Return the (x, y) coordinate for the center point of the cell that contains the specified text.  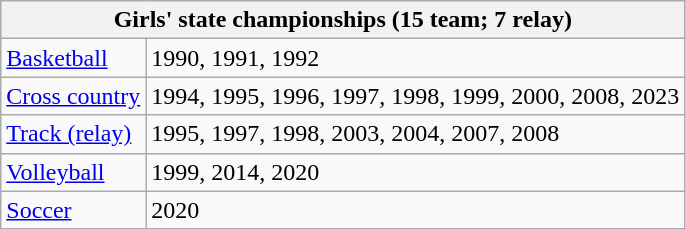
1995, 1997, 1998, 2003, 2004, 2007, 2008 (416, 134)
2020 (416, 210)
Cross country (74, 96)
Girls' state championships (15 team; 7 relay) (343, 20)
1990, 1991, 1992 (416, 58)
1994, 1995, 1996, 1997, 1998, 1999, 2000, 2008, 2023 (416, 96)
1999, 2014, 2020 (416, 172)
Volleyball (74, 172)
Track (relay) (74, 134)
Soccer (74, 210)
Basketball (74, 58)
